Capture the cell that displays the provided text and extract its (x, y) central coordinate. 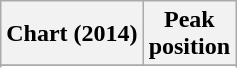
Chart (2014) (72, 34)
Peakposition (189, 34)
